Search for the cell housing the specified text and yield its [x, y] center coordinate. 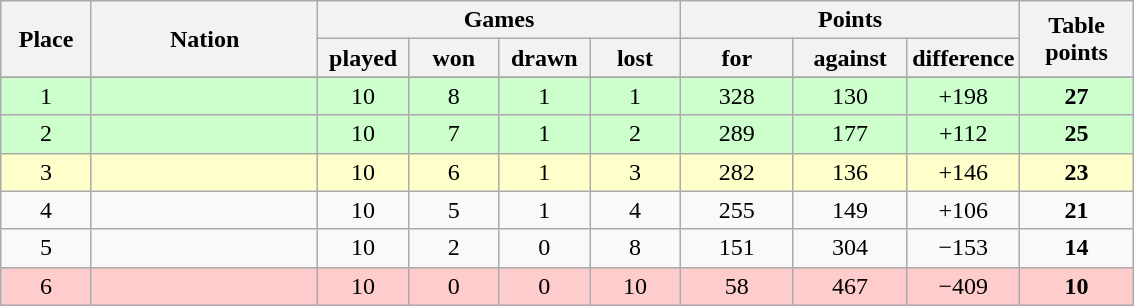
lost [636, 58]
against [850, 58]
130 [850, 96]
304 [850, 248]
+112 [964, 134]
drawn [544, 58]
25 [1076, 134]
21 [1076, 210]
difference [964, 58]
−153 [964, 248]
−409 [964, 286]
58 [736, 286]
14 [1076, 248]
177 [850, 134]
Tablepoints [1076, 39]
for [736, 58]
27 [1076, 96]
+106 [964, 210]
289 [736, 134]
Nation [204, 39]
Games [499, 20]
136 [850, 172]
282 [736, 172]
328 [736, 96]
151 [736, 248]
255 [736, 210]
467 [850, 286]
7 [454, 134]
+146 [964, 172]
Place [46, 39]
+198 [964, 96]
played [364, 58]
Points [850, 20]
23 [1076, 172]
149 [850, 210]
won [454, 58]
